Scan for the cell matching the given text and deliver its (x, y) coordinate at center. 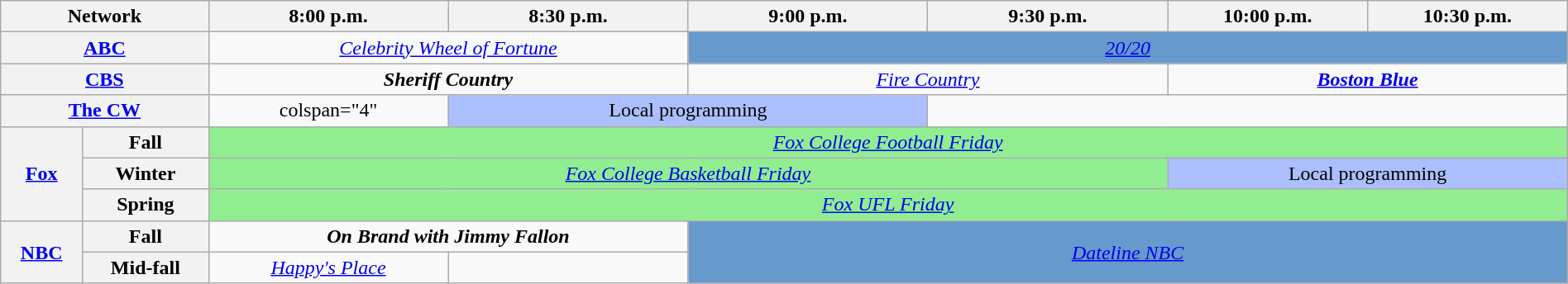
Fox College Football Friday (888, 142)
Fire Country (928, 79)
10:00 p.m. (1268, 17)
Spring (146, 205)
10:30 p.m. (1468, 17)
CBS (104, 79)
Winter (146, 173)
On Brand with Jimmy Fallon (448, 236)
Celebrity Wheel of Fortune (448, 48)
Dateline NBC (1128, 252)
The CW (104, 111)
8:30 p.m. (568, 17)
Mid-fall (146, 267)
20/20 (1128, 48)
Sheriff Country (448, 79)
ABC (104, 48)
8:00 p.m. (328, 17)
Fox UFL Friday (888, 205)
9:00 p.m. (808, 17)
colspan="4" (328, 111)
Network (104, 17)
Happy's Place (328, 267)
Boston Blue (1368, 79)
NBC (41, 252)
Fox College Basketball Friday (688, 173)
9:30 p.m. (1048, 17)
Fox (41, 173)
